Extract the (x, y) coordinate from the center of the cell holding the provided text.  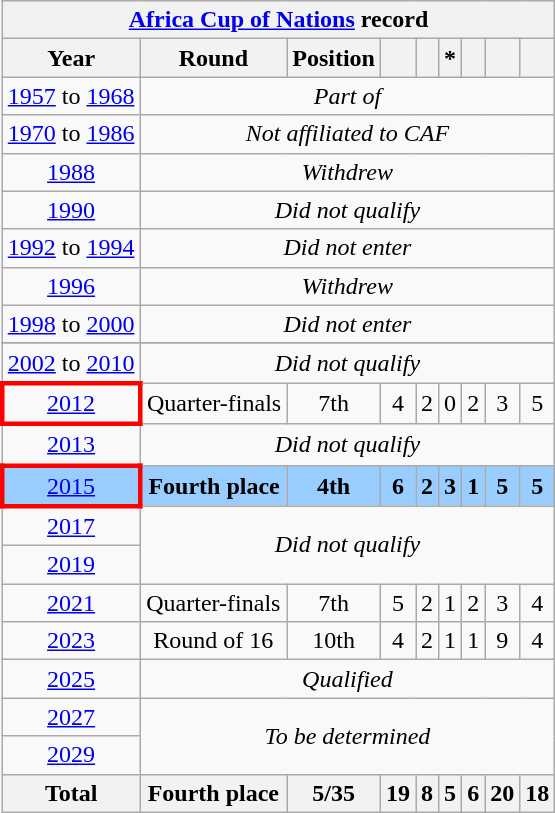
Position (334, 58)
10th (334, 641)
Year (71, 58)
1996 (71, 286)
1990 (71, 210)
Africa Cup of Nations record (278, 20)
0 (450, 404)
* (450, 58)
Round of 16 (214, 641)
1970 to 1986 (71, 134)
1998 to 2000 (71, 324)
4th (334, 486)
Qualified (348, 679)
2015 (71, 486)
18 (538, 793)
1992 to 1994 (71, 248)
1988 (71, 172)
2025 (71, 679)
2023 (71, 641)
2019 (71, 565)
2013 (71, 444)
Part of (348, 96)
Not affiliated to CAF (348, 134)
5/35 (334, 793)
8 (428, 793)
2027 (71, 717)
19 (398, 793)
2012 (71, 404)
To be determined (348, 736)
2002 to 2010 (71, 363)
9 (502, 641)
2029 (71, 755)
Total (71, 793)
1957 to 1968 (71, 96)
2017 (71, 526)
Round (214, 58)
20 (502, 793)
2021 (71, 603)
